Extract the [X, Y] coordinate from the center of the cell holding the provided text.  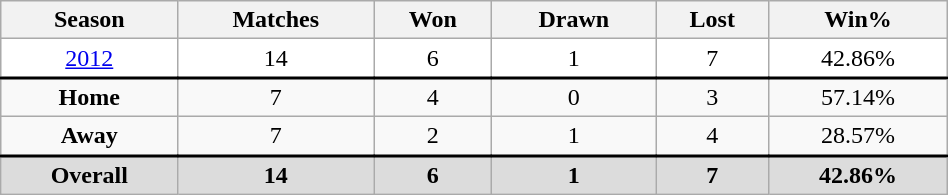
Overall [90, 174]
Matches [276, 20]
57.14% [858, 98]
3 [712, 98]
0 [574, 98]
Won [433, 20]
Season [90, 20]
28.57% [858, 136]
Lost [712, 20]
Win% [858, 20]
2 [433, 136]
Drawn [574, 20]
Home [90, 98]
Away [90, 136]
2012 [90, 58]
